Capture the cell that displays the provided text and extract its (x, y) central coordinate. 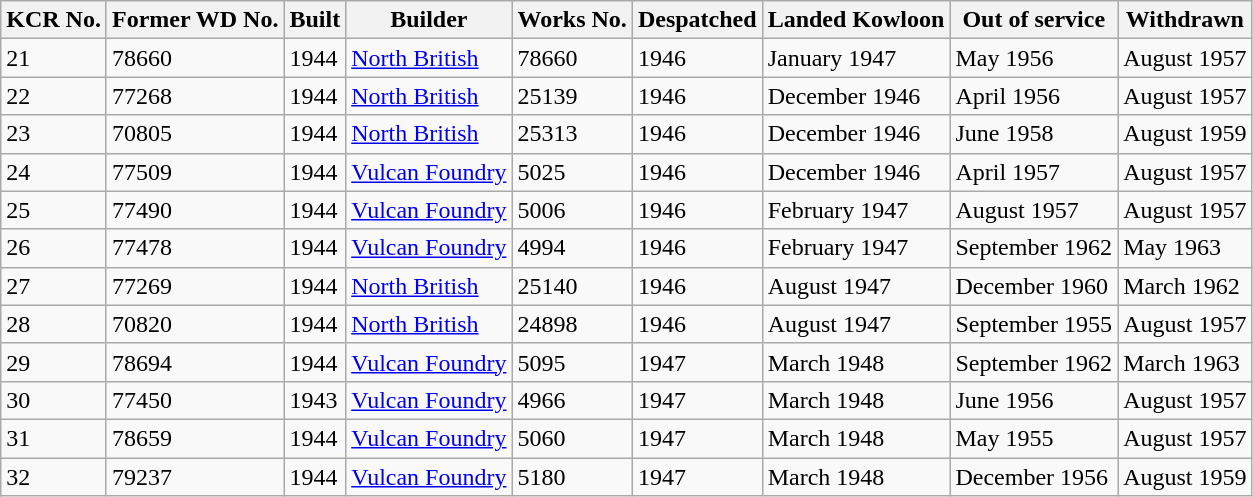
May 1955 (1034, 438)
5025 (572, 172)
Despatched (697, 20)
25139 (572, 96)
24 (54, 172)
5006 (572, 210)
31 (54, 438)
June 1956 (1034, 400)
70820 (194, 324)
June 1958 (1034, 134)
79237 (194, 477)
26 (54, 248)
21 (54, 58)
4994 (572, 248)
Builder (429, 20)
29 (54, 362)
77478 (194, 248)
Out of service (1034, 20)
27 (54, 286)
Withdrawn (1185, 20)
March 1962 (1185, 286)
25 (54, 210)
5095 (572, 362)
77450 (194, 400)
Landed Kowloon (856, 20)
May 1963 (1185, 248)
Works No. (572, 20)
28 (54, 324)
September 1955 (1034, 324)
March 1963 (1185, 362)
April 1956 (1034, 96)
5060 (572, 438)
25140 (572, 286)
May 1956 (1034, 58)
December 1956 (1034, 477)
January 1947 (856, 58)
77268 (194, 96)
4966 (572, 400)
23 (54, 134)
April 1957 (1034, 172)
30 (54, 400)
77269 (194, 286)
Former WD No. (194, 20)
77490 (194, 210)
70805 (194, 134)
77509 (194, 172)
25313 (572, 134)
December 1960 (1034, 286)
1943 (315, 400)
24898 (572, 324)
32 (54, 477)
78659 (194, 438)
78694 (194, 362)
Built (315, 20)
5180 (572, 477)
KCR No. (54, 20)
22 (54, 96)
